Scan for the cell matching the given text and deliver its [X, Y] coordinate at center. 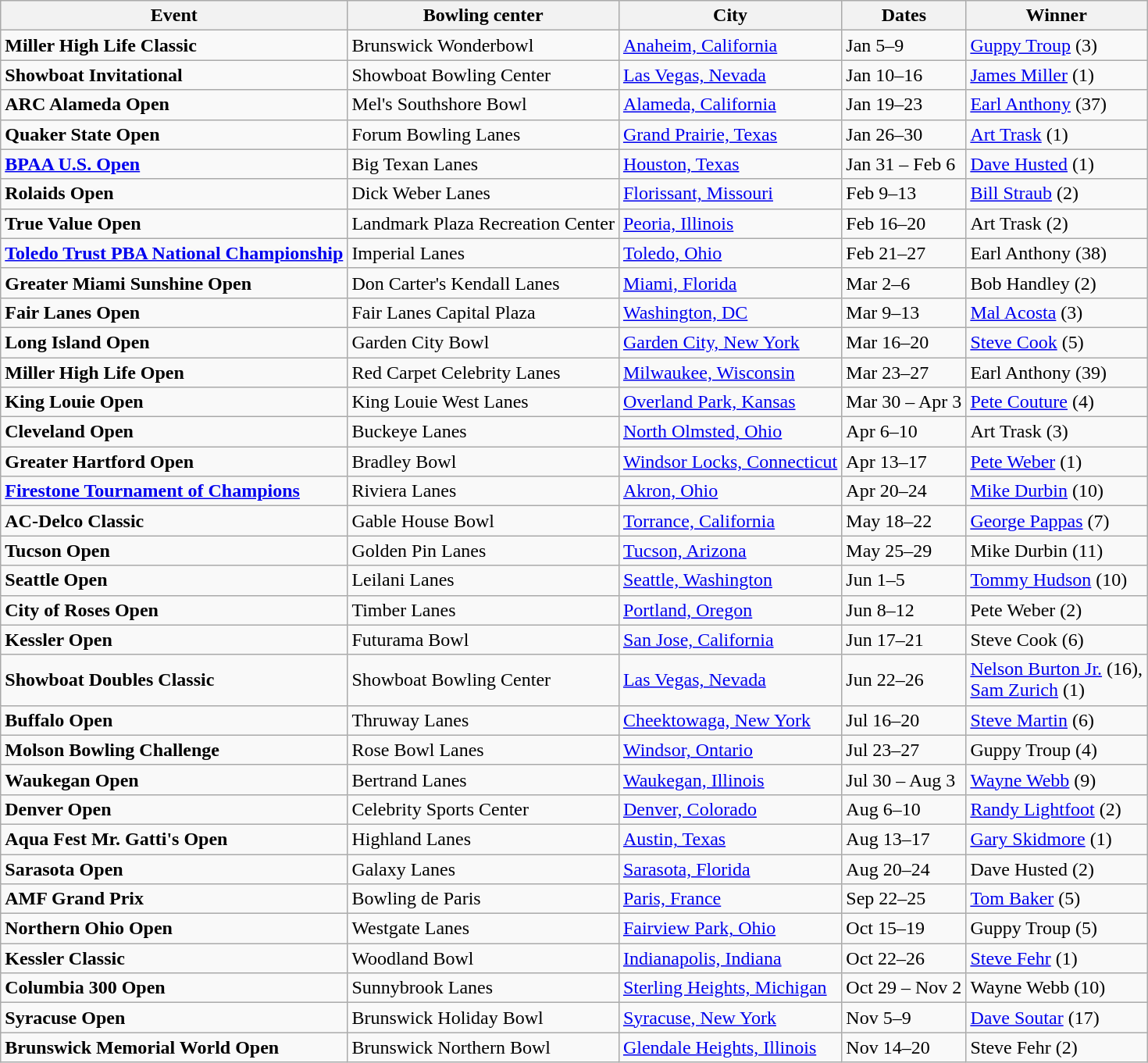
Wayne Webb (10) [1057, 988]
Mar 2–6 [904, 283]
Denver Open [174, 809]
Columbia 300 Open [174, 988]
Art Trask (3) [1057, 432]
Brunswick Wonderbowl [483, 45]
Aqua Fest Mr. Gatti's Open [174, 839]
Oct 15–19 [904, 929]
North Olmsted, Ohio [729, 432]
Showboat Doubles Classic [174, 680]
Windsor Locks, Connecticut [729, 462]
Tucson, Arizona [729, 551]
Peoria, Illinois [729, 223]
Firestone Tournament of Champions [174, 491]
City of Roses Open [174, 610]
Galaxy Lanes [483, 869]
Bertrand Lanes [483, 779]
James Miller (1) [1057, 75]
Bowling center [483, 16]
Jul 23–27 [904, 750]
Mike Durbin (10) [1057, 491]
Feb 16–20 [904, 223]
Cleveland Open [174, 432]
Steve Cook (5) [1057, 342]
Steve Martin (6) [1057, 720]
Seattle Open [174, 580]
Windsor, Ontario [729, 750]
True Value Open [174, 223]
Toledo, Ohio [729, 253]
May 25–29 [904, 551]
Nelson Burton Jr. (16),Sam Zurich (1) [1057, 680]
Winner [1057, 16]
Bowling de Paris [483, 899]
Feb 21–27 [904, 253]
Brunswick Northern Bowl [483, 1047]
Wayne Webb (9) [1057, 779]
Brunswick Memorial World Open [174, 1047]
Landmark Plaza Recreation Center [483, 223]
Fairview Park, Ohio [729, 929]
Cheektowaga, New York [729, 720]
Sarasota Open [174, 869]
Brunswick Holiday Bowl [483, 1018]
Pete Weber (1) [1057, 462]
Earl Anthony (37) [1057, 105]
Aug 13–17 [904, 839]
Art Trask (2) [1057, 223]
Dave Husted (2) [1057, 869]
Guppy Troup (4) [1057, 750]
Rose Bowl Lanes [483, 750]
Anaheim, California [729, 45]
Torrance, California [729, 521]
Paris, France [729, 899]
Red Carpet Celebrity Lanes [483, 373]
AMF Grand Prix [174, 899]
George Pappas (7) [1057, 521]
Feb 9–13 [904, 194]
Greater Miami Sunshine Open [174, 283]
Jun 22–26 [904, 680]
Oct 29 – Nov 2 [904, 988]
San Jose, California [729, 640]
BPAA U.S. Open [174, 164]
Steve Fehr (2) [1057, 1047]
Fair Lanes Capital Plaza [483, 312]
Fair Lanes Open [174, 312]
Bill Straub (2) [1057, 194]
Pete Weber (2) [1057, 610]
Jan 26–30 [904, 134]
Mel's Southshore Bowl [483, 105]
Jan 10–16 [904, 75]
Alameda, California [729, 105]
Indianapolis, Indiana [729, 958]
Art Trask (1) [1057, 134]
Toledo Trust PBA National Championship [174, 253]
Molson Bowling Challenge [174, 750]
Overland Park, Kansas [729, 402]
Sarasota, Florida [729, 869]
Thruway Lanes [483, 720]
Guppy Troup (5) [1057, 929]
Mal Acosta (3) [1057, 312]
AC-Delco Classic [174, 521]
Houston, Texas [729, 164]
King Louie West Lanes [483, 402]
Oct 22–26 [904, 958]
Jul 16–20 [904, 720]
Sep 22–25 [904, 899]
Washington, DC [729, 312]
Gary Skidmore (1) [1057, 839]
Austin, Texas [729, 839]
Quaker State Open [174, 134]
Apr 13–17 [904, 462]
Syracuse, New York [729, 1018]
Mar 23–27 [904, 373]
Earl Anthony (38) [1057, 253]
Showboat Invitational [174, 75]
Miami, Florida [729, 283]
Futurama Bowl [483, 640]
Celebrity Sports Center [483, 809]
Syracuse Open [174, 1018]
City [729, 16]
Sunnybrook Lanes [483, 988]
Mar 9–13 [904, 312]
Buffalo Open [174, 720]
Kessler Open [174, 640]
Greater Hartford Open [174, 462]
Jun 8–12 [904, 610]
Bradley Bowl [483, 462]
May 18–22 [904, 521]
Denver, Colorado [729, 809]
Westgate Lanes [483, 929]
Rolaids Open [174, 194]
Timber Lanes [483, 610]
Milwaukee, Wisconsin [729, 373]
Jan 5–9 [904, 45]
Mike Durbin (11) [1057, 551]
Steve Cook (6) [1057, 640]
Miller High Life Open [174, 373]
Dave Soutar (17) [1057, 1018]
Florissant, Missouri [729, 194]
Buckeye Lanes [483, 432]
King Louie Open [174, 402]
Steve Fehr (1) [1057, 958]
Miller High Life Classic [174, 45]
Event [174, 16]
Imperial Lanes [483, 253]
Mar 16–20 [904, 342]
Nov 5–9 [904, 1018]
Glendale Heights, Illinois [729, 1047]
Seattle, Washington [729, 580]
Don Carter's Kendall Lanes [483, 283]
Dave Husted (1) [1057, 164]
Northern Ohio Open [174, 929]
Earl Anthony (39) [1057, 373]
Aug 6–10 [904, 809]
Long Island Open [174, 342]
Golden Pin Lanes [483, 551]
Randy Lightfoot (2) [1057, 809]
Riviera Lanes [483, 491]
Apr 6–10 [904, 432]
Kessler Classic [174, 958]
Tom Baker (5) [1057, 899]
Jan 31 – Feb 6 [904, 164]
Leilani Lanes [483, 580]
Waukegan Open [174, 779]
Gable House Bowl [483, 521]
Pete Couture (4) [1057, 402]
Nov 14–20 [904, 1047]
Bob Handley (2) [1057, 283]
Garden City, New York [729, 342]
Forum Bowling Lanes [483, 134]
Aug 20–24 [904, 869]
Mar 30 – Apr 3 [904, 402]
Grand Prairie, Texas [729, 134]
Tucson Open [174, 551]
Sterling Heights, Michigan [729, 988]
Apr 20–24 [904, 491]
Guppy Troup (3) [1057, 45]
Woodland Bowl [483, 958]
Garden City Bowl [483, 342]
Portland, Oregon [729, 610]
Jun 17–21 [904, 640]
Dick Weber Lanes [483, 194]
Jun 1–5 [904, 580]
Big Texan Lanes [483, 164]
Highland Lanes [483, 839]
Tommy Hudson (10) [1057, 580]
Dates [904, 16]
ARC Alameda Open [174, 105]
Akron, Ohio [729, 491]
Waukegan, Illinois [729, 779]
Jul 30 – Aug 3 [904, 779]
Jan 19–23 [904, 105]
